Extract the [X, Y] coordinate from the center of the cell holding the provided text.  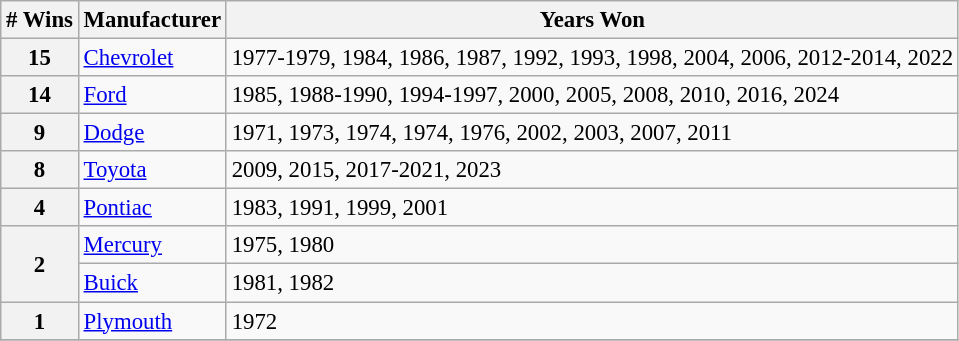
Mercury [152, 245]
15 [40, 58]
Pontiac [152, 208]
Years Won [592, 20]
Manufacturer [152, 20]
2 [40, 264]
1 [40, 321]
1985, 1988-1990, 1994-1997, 2000, 2005, 2008, 2010, 2016, 2024 [592, 95]
Toyota [152, 170]
4 [40, 208]
8 [40, 170]
Chevrolet [152, 58]
1983, 1991, 1999, 2001 [592, 208]
9 [40, 133]
Dodge [152, 133]
Ford [152, 95]
1972 [592, 321]
1971, 1973, 1974, 1974, 1976, 2002, 2003, 2007, 2011 [592, 133]
1977-1979, 1984, 1986, 1987, 1992, 1993, 1998, 2004, 2006, 2012-2014, 2022 [592, 58]
Buick [152, 283]
Plymouth [152, 321]
1981, 1982 [592, 283]
# Wins [40, 20]
1975, 1980 [592, 245]
14 [40, 95]
2009, 2015, 2017-2021, 2023 [592, 170]
